Return (X, Y) of the center of cell containing provided text 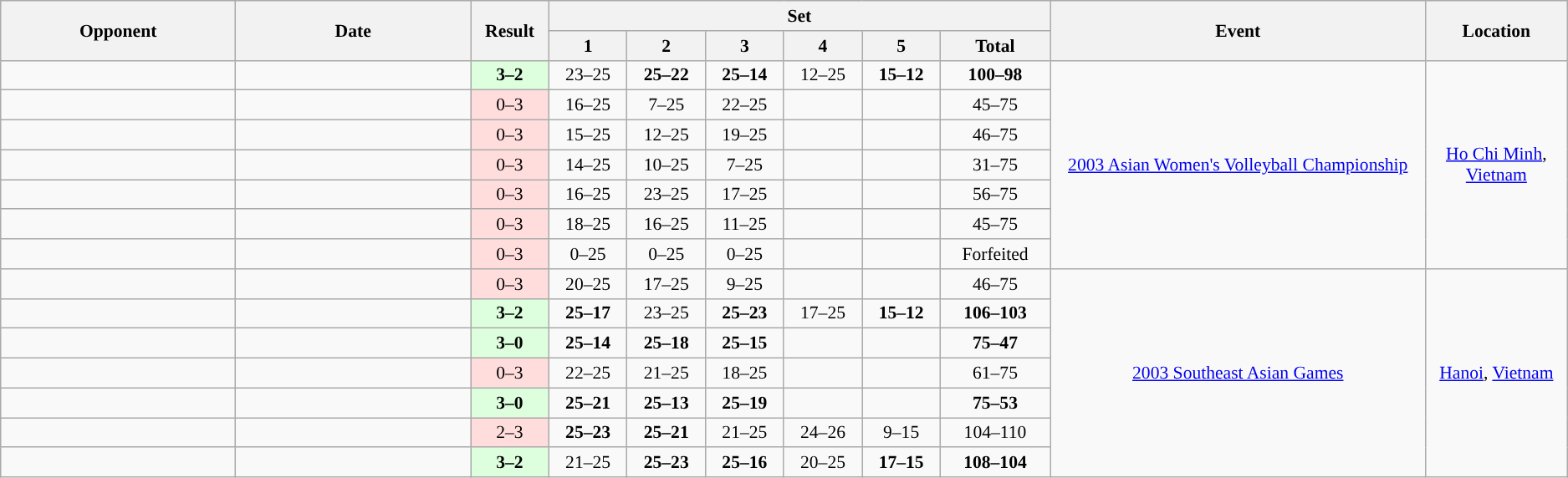
Opponent (119, 30)
Hanoi, Vietnam (1497, 373)
2003 Asian Women's Volleyball Championship (1239, 164)
25–19 (745, 403)
56–75 (995, 195)
25–18 (667, 343)
Result (510, 30)
25–15 (745, 343)
Date (353, 30)
2–3 (510, 433)
Ho Chi Minh, Vietnam (1497, 164)
Total (995, 46)
2003 Southeast Asian Games (1239, 373)
25–17 (588, 313)
Location (1497, 30)
100–98 (995, 75)
75–53 (995, 403)
2 (667, 46)
11–25 (745, 225)
15–25 (588, 135)
25–16 (745, 463)
25–13 (667, 403)
24–26 (823, 433)
17–15 (901, 463)
106–103 (995, 313)
108–104 (995, 463)
1 (588, 46)
10–25 (667, 165)
9–15 (901, 433)
Forfeited (995, 254)
19–25 (745, 135)
14–25 (588, 165)
Set (799, 16)
31–75 (995, 165)
61–75 (995, 374)
25–22 (667, 75)
5 (901, 46)
4 (823, 46)
104–110 (995, 433)
Event (1239, 30)
9–25 (745, 284)
3 (745, 46)
75–47 (995, 343)
